Capture the cell that displays the provided text and extract its [X, Y] central coordinate. 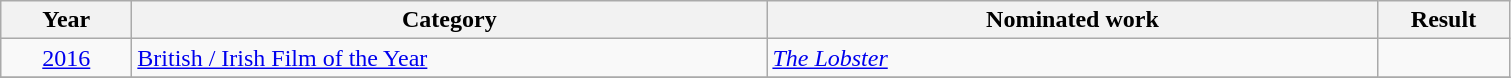
Year [66, 20]
British / Irish Film of the Year [450, 58]
The Lobster [1072, 58]
Result [1444, 20]
2016 [66, 58]
Category [450, 20]
Nominated work [1072, 20]
